Find where the given text appears and provide that cell's center as [x, y] coordinate. 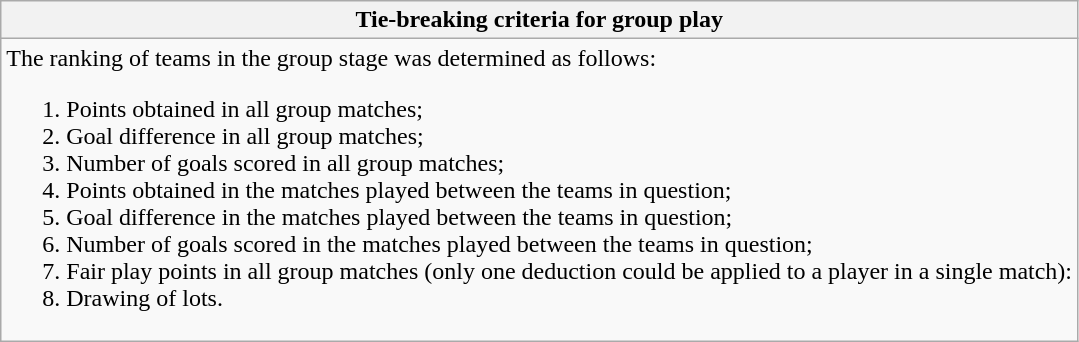
Tie-breaking criteria for group play [540, 20]
